Scan for the cell matching the given text and deliver its (X, Y) coordinate at center. 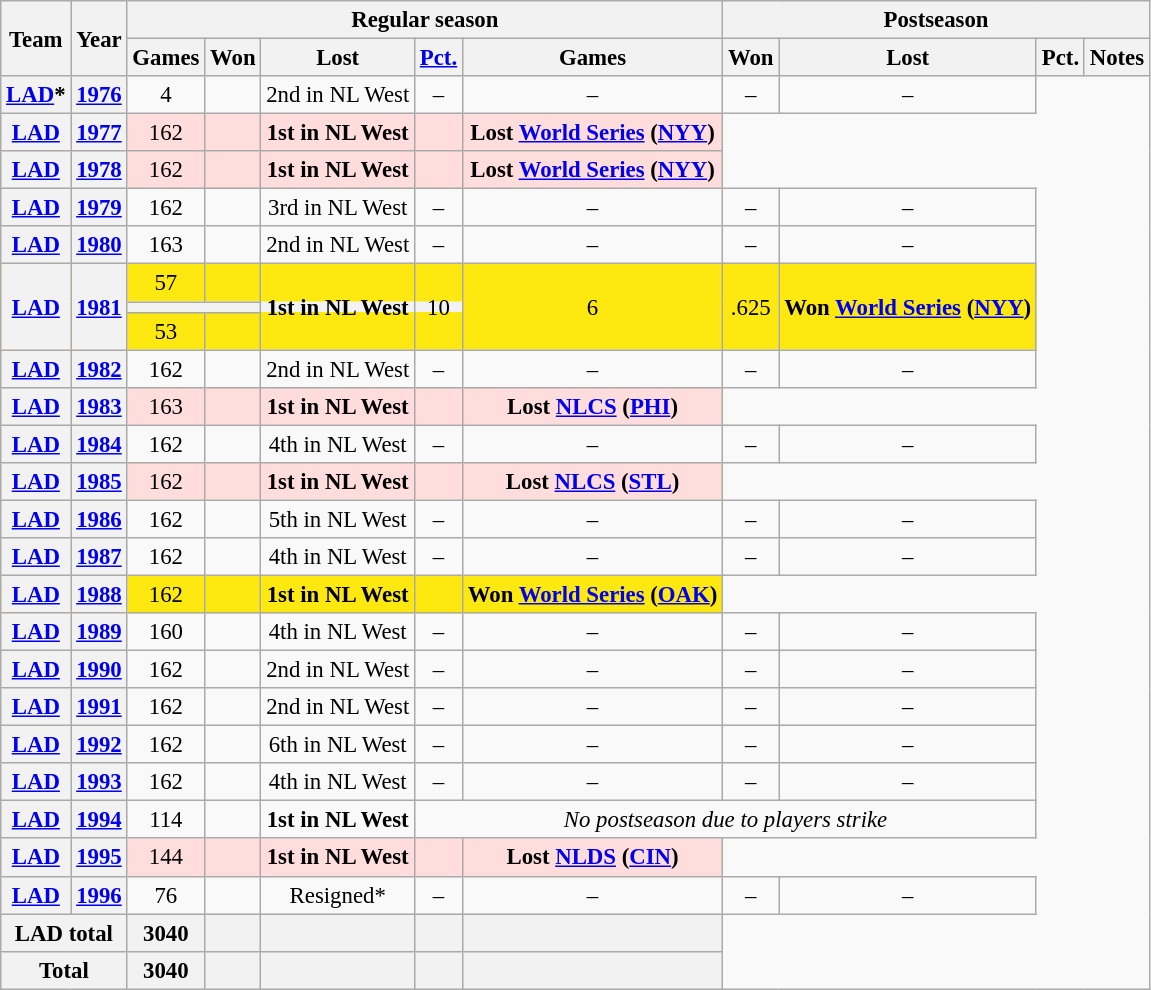
Postseason (936, 20)
144 (166, 858)
Year (99, 38)
Team (36, 38)
Regular season (425, 20)
1982 (99, 369)
1983 (99, 406)
1995 (99, 858)
Lost NLCS (STL) (592, 482)
1993 (99, 782)
1986 (99, 519)
6th in NL West (338, 745)
1979 (99, 208)
.625 (751, 307)
1987 (99, 557)
5th in NL West (338, 519)
1976 (99, 95)
Total (64, 970)
1978 (99, 170)
LAD* (36, 95)
Won World Series (NYY) (908, 307)
1991 (99, 707)
LAD total (64, 933)
6 (592, 307)
1989 (99, 632)
10 (439, 307)
114 (166, 820)
Notes (1116, 58)
1985 (99, 482)
1977 (99, 133)
1981 (99, 307)
1988 (99, 594)
4 (166, 95)
Resigned* (338, 895)
No postseason due to players strike (726, 820)
1996 (99, 895)
1992 (99, 745)
Lost NLDS (CIN) (592, 858)
57 (166, 283)
3rd in NL West (338, 208)
1984 (99, 444)
1994 (99, 820)
160 (166, 632)
53 (166, 331)
1990 (99, 670)
1980 (99, 245)
76 (166, 895)
Lost NLCS (PHI) (592, 406)
Won World Series (OAK) (592, 594)
